For the text-containing cell, return its midpoint in (x, y) coordinate format. 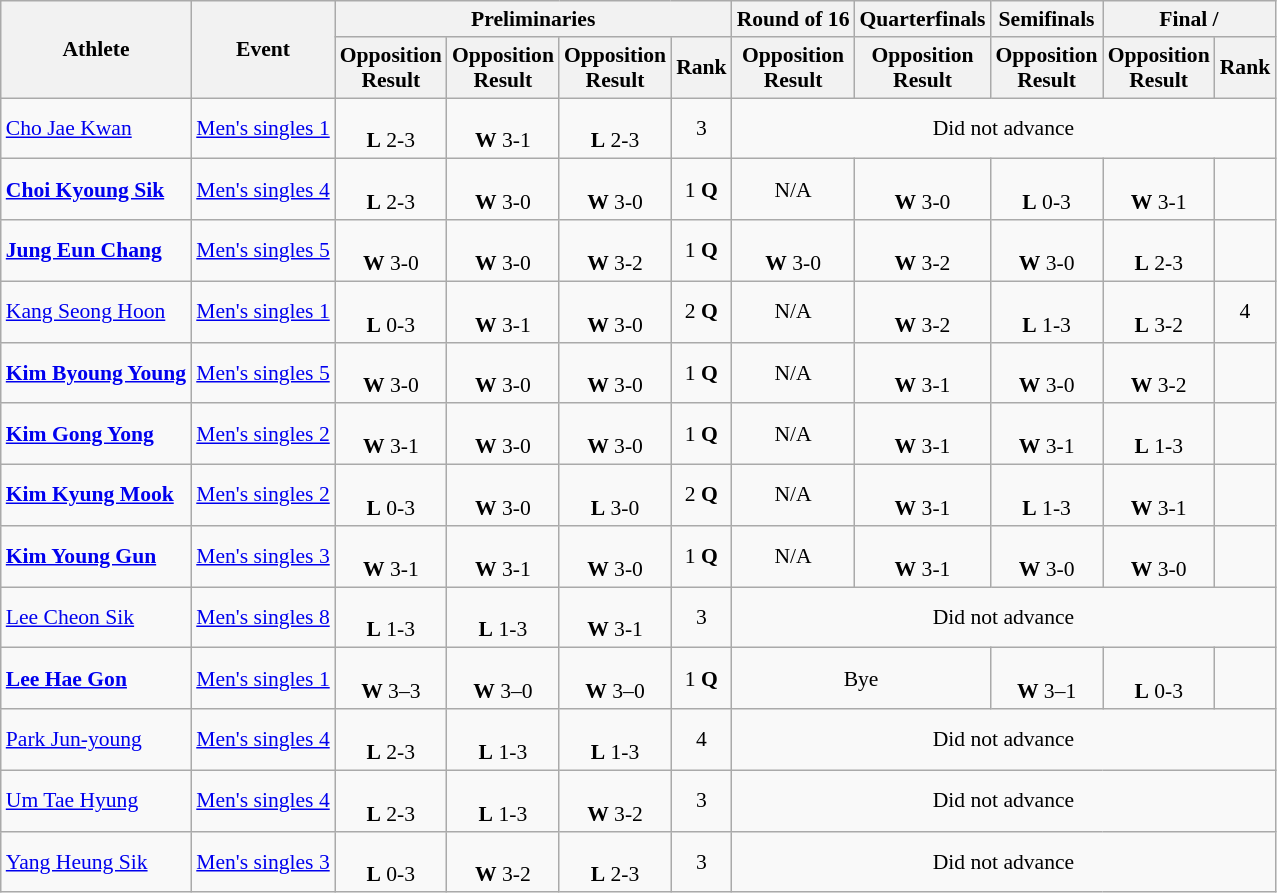
Um Tae Hyung (96, 800)
Round of 16 (794, 19)
Athlete (96, 50)
Park Jun-young (96, 740)
Lee Hae Gon (96, 678)
L 3-2 (1159, 312)
Event (263, 50)
Yang Heung Sik (96, 862)
L 3-0 (615, 496)
Jung Eun Chang (96, 250)
Semifinals (1047, 19)
Cho Jae Kwan (96, 128)
Bye (862, 678)
Kim Byoung Young (96, 372)
Preliminaries (534, 19)
W 3–1 (1047, 678)
Final / (1190, 19)
Quarterfinals (922, 19)
Kim Young Gun (96, 556)
Men's singles 8 (263, 618)
Kim Gong Yong (96, 434)
W 3–3 (391, 678)
Choi Kyoung Sik (96, 190)
Kim Kyung Mook (96, 496)
Lee Cheon Sik (96, 618)
Kang Seong Hoon (96, 312)
